From the cell containing the given text, extract its center point as (X, Y) coordinate. 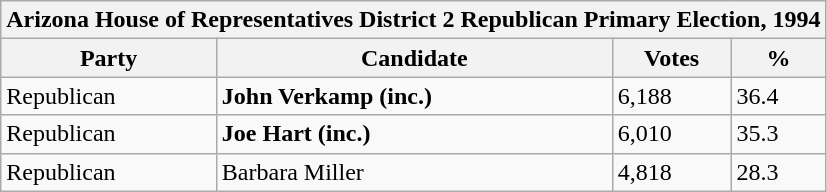
6,188 (672, 96)
28.3 (778, 172)
John Verkamp (inc.) (414, 96)
36.4 (778, 96)
Barbara Miller (414, 172)
Votes (672, 58)
Arizona House of Representatives District 2 Republican Primary Election, 1994 (414, 20)
Party (109, 58)
4,818 (672, 172)
Candidate (414, 58)
6,010 (672, 134)
% (778, 58)
Joe Hart (inc.) (414, 134)
35.3 (778, 134)
